For the text-containing cell, return its midpoint in (X, Y) coordinate format. 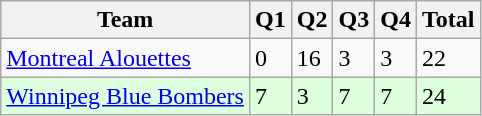
Q3 (354, 20)
Q1 (270, 20)
Q2 (312, 20)
22 (448, 58)
Total (448, 20)
0 (270, 58)
Team (126, 20)
Q4 (396, 20)
24 (448, 96)
16 (312, 58)
Montreal Alouettes (126, 58)
Winnipeg Blue Bombers (126, 96)
